Output the [x, y] coordinate of the center of the cell containing the given text.  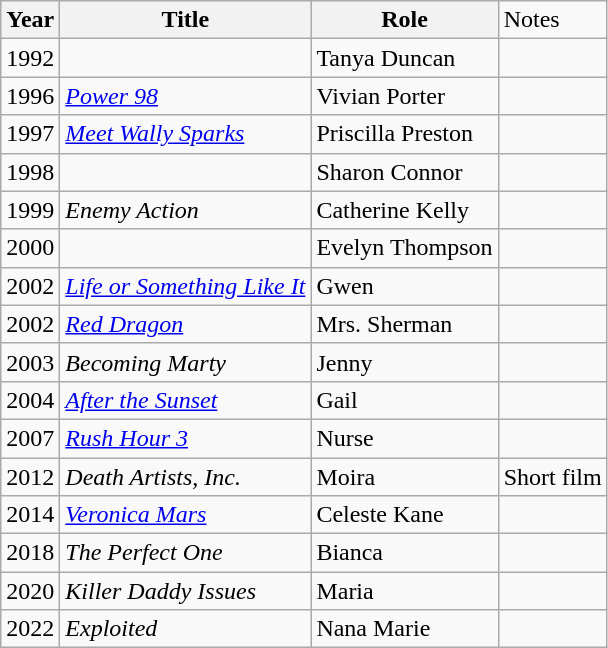
Rush Hour 3 [186, 438]
Mrs. Sherman [404, 324]
Life or Something Like It [186, 286]
2000 [30, 248]
Enemy Action [186, 210]
2022 [30, 629]
1999 [30, 210]
2020 [30, 591]
Becoming Marty [186, 362]
Veronica Mars [186, 515]
Meet Wally Sparks [186, 134]
Celeste Kane [404, 515]
Maria [404, 591]
1998 [30, 172]
Jenny [404, 362]
Notes [552, 20]
Year [30, 20]
Red Dragon [186, 324]
The Perfect One [186, 553]
Role [404, 20]
2012 [30, 477]
Moira [404, 477]
1997 [30, 134]
After the Sunset [186, 400]
1996 [30, 96]
Death Artists, Inc. [186, 477]
Killer Daddy Issues [186, 591]
2018 [30, 553]
Vivian Porter [404, 96]
Bianca [404, 553]
Priscilla Preston [404, 134]
Nurse [404, 438]
Gwen [404, 286]
2004 [30, 400]
Sharon Connor [404, 172]
Nana Marie [404, 629]
Gail [404, 400]
Tanya Duncan [404, 58]
2007 [30, 438]
2014 [30, 515]
Short film [552, 477]
Exploited [186, 629]
1992 [30, 58]
Title [186, 20]
Catherine Kelly [404, 210]
Evelyn Thompson [404, 248]
2003 [30, 362]
Power 98 [186, 96]
